Return [X, Y] of the center of cell containing provided text 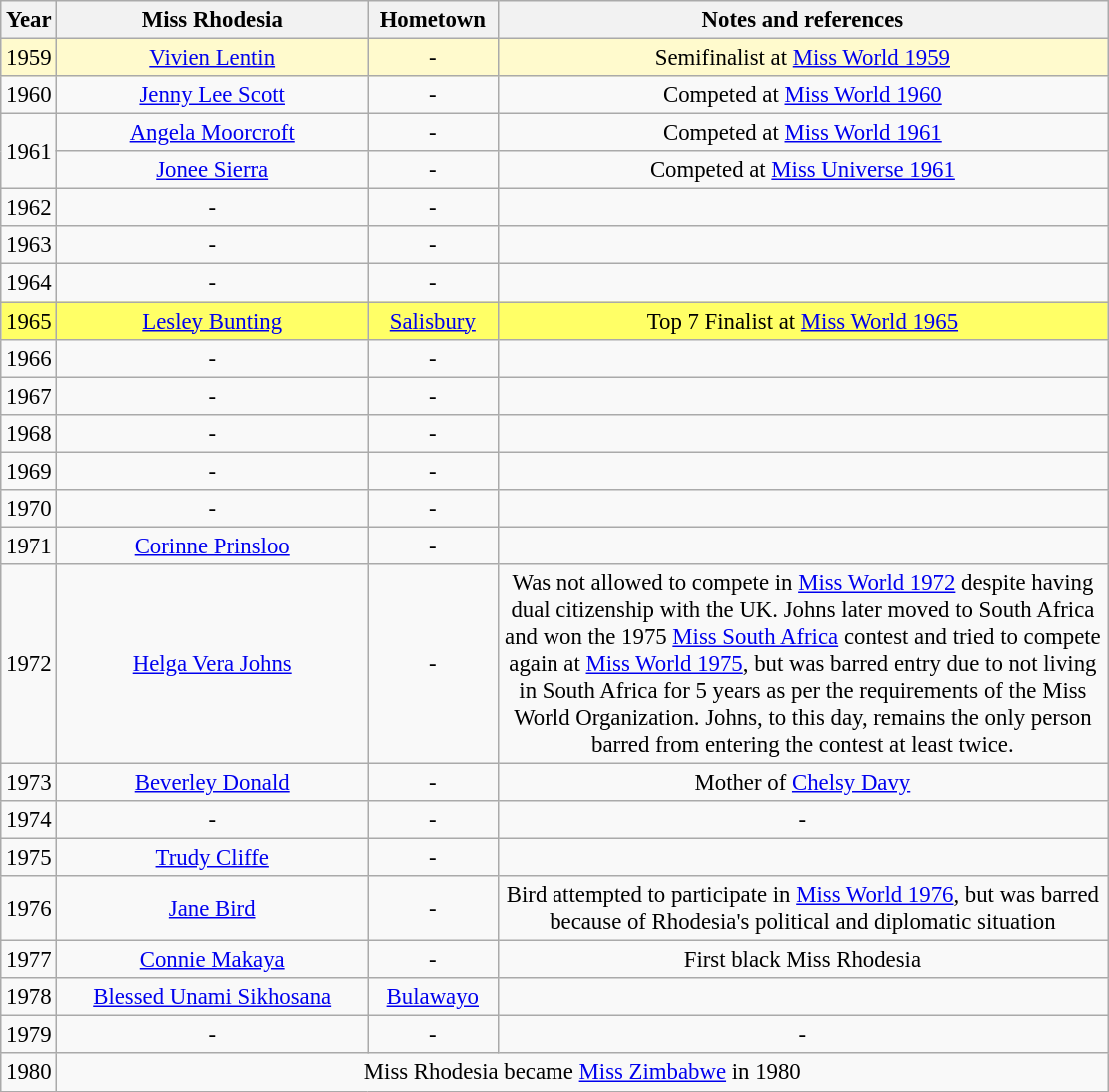
Beverley Donald [212, 782]
1966 [29, 358]
Corinne Prinsloo [212, 546]
Miss Rhodesia became Miss Zimbabwe in 1980 [582, 1073]
Top 7 Finalist at Miss World 1965 [803, 321]
Angela Moorcroft [212, 133]
1973 [29, 782]
1980 [29, 1073]
Miss Rhodesia [212, 20]
1970 [29, 509]
1965 [29, 321]
1964 [29, 283]
1977 [29, 960]
Jonee Sierra [212, 170]
1969 [29, 471]
1967 [29, 396]
Trudy Cliffe [212, 858]
1978 [29, 997]
Competed at Miss World 1961 [803, 133]
1972 [29, 664]
1971 [29, 546]
Competed at Miss World 1960 [803, 95]
Jane Bird [212, 909]
1976 [29, 909]
Connie Makaya [212, 960]
1962 [29, 208]
1974 [29, 820]
Year [29, 20]
Salisbury [434, 321]
1975 [29, 858]
1961 [29, 152]
Semifinalist at Miss World 1959 [803, 58]
Bulawayo [434, 997]
1960 [29, 95]
1979 [29, 1035]
Lesley Bunting [212, 321]
Notes and references [803, 20]
Competed at Miss Universe 1961 [803, 170]
1963 [29, 245]
Bird attempted to participate in Miss World 1976, but was barred because of Rhodesia's political and diplomatic situation [803, 909]
First black Miss Rhodesia [803, 960]
1968 [29, 433]
Jenny Lee Scott [212, 95]
Vivien Lentin [212, 58]
Mother of Chelsy Davy [803, 782]
Hometown [434, 20]
Blessed Unami Sikhosana [212, 997]
1959 [29, 58]
Helga Vera Johns [212, 664]
